Pinpoint the cell where the given text exists, returning its (x, y) midpoint coordinate. 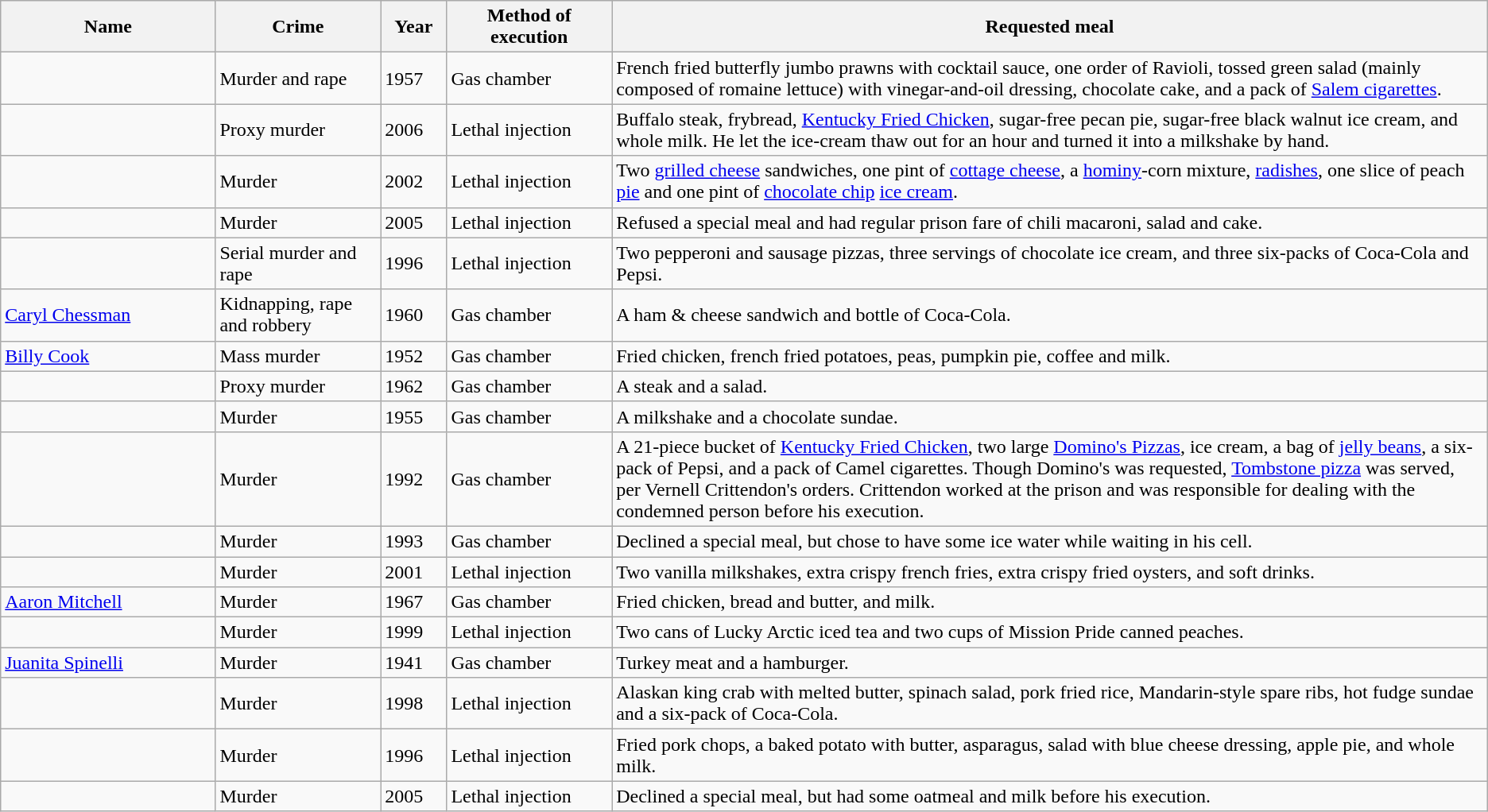
Turkey meat and a hamburger. (1050, 663)
Declined a special meal, but had some oatmeal and milk before his execution. (1050, 796)
1999 (413, 632)
Two vanilla milkshakes, extra crispy french fries, extra crispy fried oysters, and soft drinks. (1050, 571)
Fried chicken, french fried potatoes, peas, pumpkin pie, coffee and milk. (1050, 356)
Billy Cook (108, 356)
2002 (413, 181)
1960 (413, 315)
Method of execution (529, 27)
2001 (413, 571)
Name (108, 27)
1992 (413, 478)
Caryl Chessman (108, 315)
Serial murder and rape (298, 264)
1998 (413, 704)
1993 (413, 541)
1952 (413, 356)
2006 (413, 130)
Refused a special meal and had regular prison fare of chili macaroni, salad and cake. (1050, 222)
Two pepperoni and sausage pizzas, three servings of chocolate ice cream, and three six-packs of Coca-Cola and Pepsi. (1050, 264)
Juanita Spinelli (108, 663)
Requested meal (1050, 27)
1941 (413, 663)
Alaskan king crab with melted butter, spinach salad, pork fried rice, Mandarin-style spare ribs, hot fudge sundae and a six-pack of Coca-Cola. (1050, 704)
Crime (298, 27)
A milkshake and a chocolate sundae. (1050, 416)
1962 (413, 386)
Mass murder (298, 356)
Aaron Mitchell (108, 602)
Fried chicken, bread and butter, and milk. (1050, 602)
1967 (413, 602)
Fried pork chops, a baked potato with butter, asparagus, salad with blue cheese dressing, apple pie, and whole milk. (1050, 755)
Two cans of Lucky Arctic iced tea and two cups of Mission Pride canned peaches. (1050, 632)
Murder and rape (298, 78)
A ham & cheese sandwich and bottle of Coca-Cola. (1050, 315)
1955 (413, 416)
A steak and a salad. (1050, 386)
Declined a special meal, but chose to have some ice water while waiting in his cell. (1050, 541)
Year (413, 27)
Kidnapping, rape and robbery (298, 315)
1957 (413, 78)
